For the text-containing cell, return its midpoint in [X, Y] coordinate format. 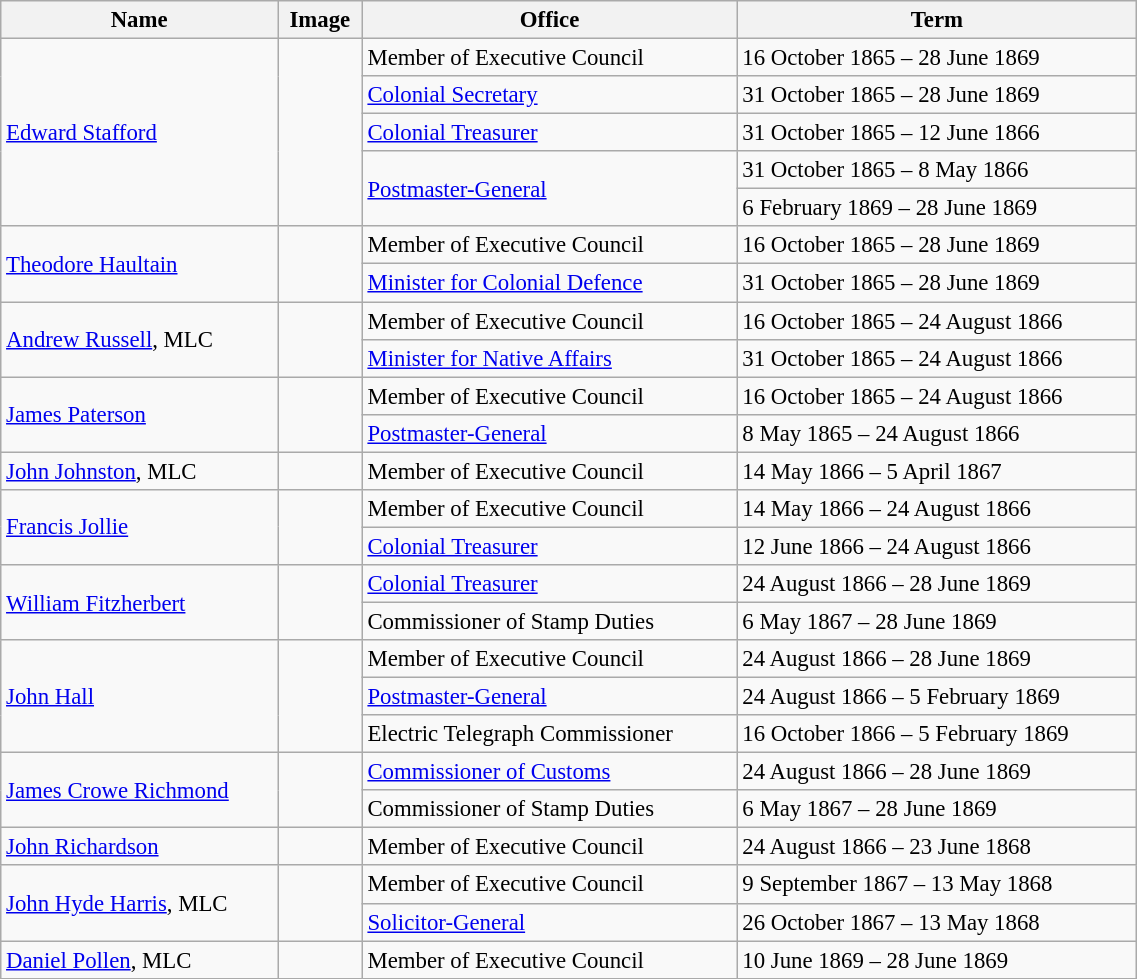
Francis Jollie [140, 528]
Edward Stafford [140, 133]
James Paterson [140, 414]
31 October 1865 – 12 June 1866 [937, 133]
16 October 1866 – 5 February 1869 [937, 734]
9 September 1867 – 13 May 1868 [937, 885]
31 October 1865 – 8 May 1866 [937, 170]
Daniel Pollen, MLC [140, 960]
Image [320, 20]
24 August 1866 – 23 June 1868 [937, 847]
John Richardson [140, 847]
Andrew Russell, MLC [140, 340]
31 October 1865 – 24 August 1866 [937, 358]
26 October 1867 – 13 May 1868 [937, 922]
Solicitor-General [550, 922]
Minister for Colonial Defence [550, 283]
John Hyde Harris, MLC [140, 904]
12 June 1866 – 24 August 1866 [937, 546]
8 May 1865 – 24 August 1866 [937, 433]
14 May 1866 – 24 August 1866 [937, 509]
24 August 1866 – 5 February 1869 [937, 697]
Minister for Native Affairs [550, 358]
Electric Telegraph Commissioner [550, 734]
10 June 1869 – 28 June 1869 [937, 960]
Office [550, 20]
Commissioner of Customs [550, 772]
James Crowe Richmond [140, 790]
John Hall [140, 696]
14 May 1866 – 5 April 1867 [937, 471]
Term [937, 20]
Name [140, 20]
John Johnston, MLC [140, 471]
William Fitzherbert [140, 602]
Theodore Haultain [140, 264]
Colonial Secretary [550, 95]
6 February 1869 – 28 June 1869 [937, 208]
